Locate the cell with the specified text and output its [X, Y] center coordinate. 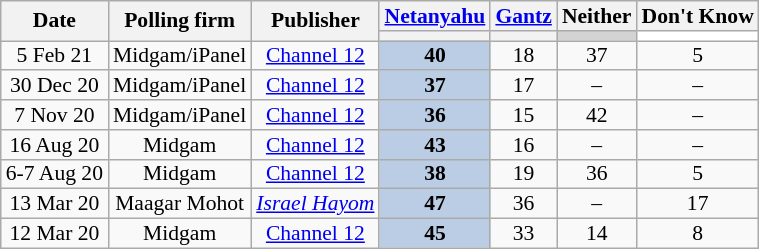
18 [523, 56]
Don't Know [698, 16]
40 [434, 56]
12 Mar 20 [54, 234]
Date [54, 21]
Polling firm [180, 21]
7 Nov 20 [54, 115]
19 [523, 174]
5 Feb 21 [54, 56]
Gantz [523, 16]
30 Dec 20 [54, 86]
45 [434, 234]
15 [523, 115]
33 [523, 234]
14 [597, 234]
Israel Hayom [315, 204]
16 Aug 20 [54, 145]
47 [434, 204]
8 [698, 234]
Neither [597, 16]
6-7 Aug 20 [54, 174]
42 [597, 115]
43 [434, 145]
Maagar Mohot [180, 204]
Publisher [315, 21]
Netanyahu [434, 16]
38 [434, 174]
16 [523, 145]
13 Mar 20 [54, 204]
